For the text-containing cell, return its midpoint in (x, y) coordinate format. 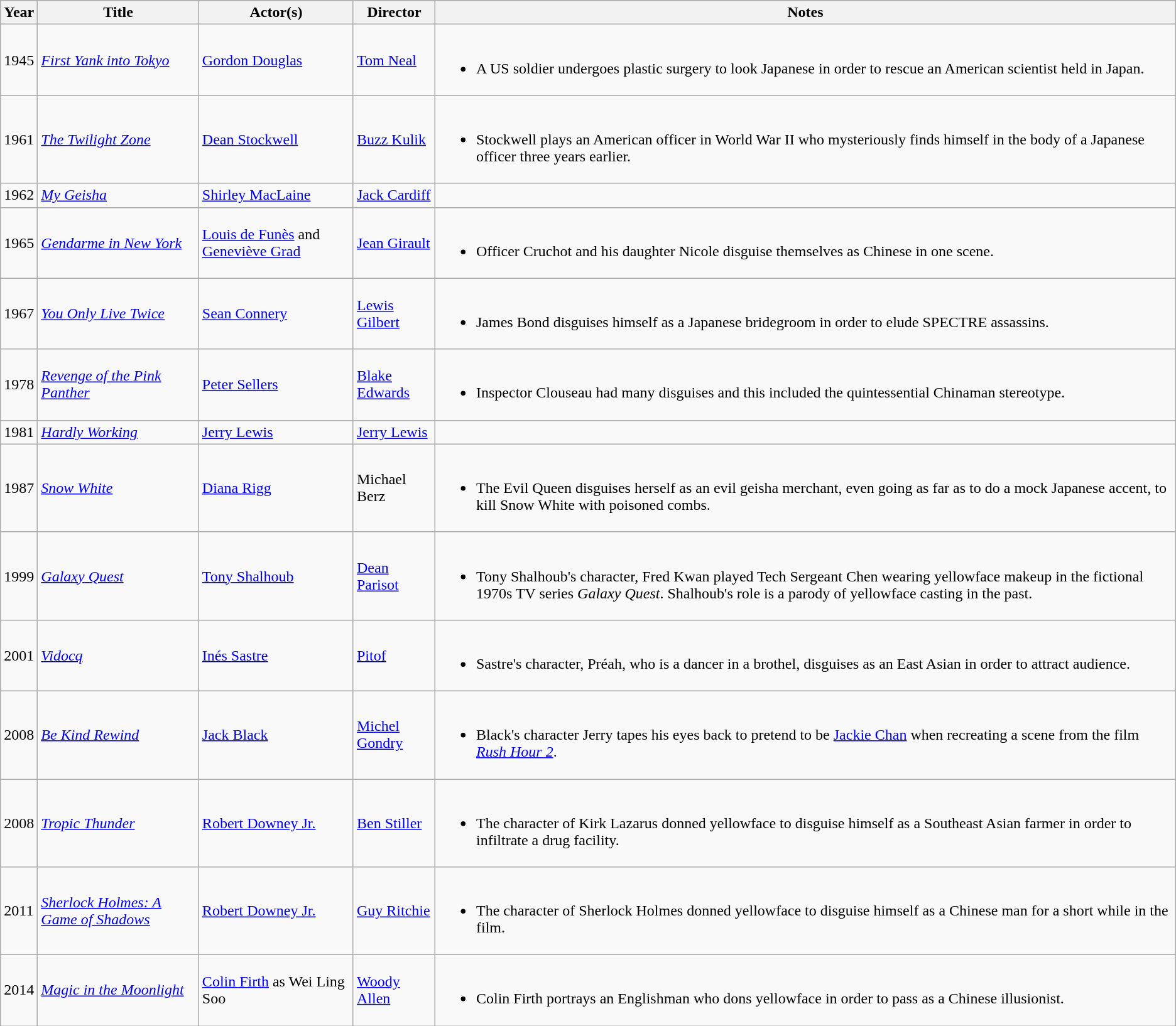
Inés Sastre (276, 656)
Director (394, 13)
Michael Berz (394, 488)
Diana Rigg (276, 488)
Woody Allen (394, 991)
Tropic Thunder (118, 823)
Blake Edwards (394, 384)
Dean Parisot (394, 576)
Peter Sellers (276, 384)
Shirley MacLaine (276, 195)
Buzz Kulik (394, 139)
James Bond disguises himself as a Japanese bridegroom in order to elude SPECTRE assassins. (805, 314)
Colin Firth portrays an Englishman who dons yellowface in order to pass as a Chinese illusionist. (805, 991)
Gendarme in New York (118, 242)
Guy Ritchie (394, 911)
Black's character Jerry tapes his eyes back to pretend to be Jackie Chan when recreating a scene from the film Rush Hour 2. (805, 735)
1962 (19, 195)
A US soldier undergoes plastic surgery to look Japanese in order to rescue an American scientist held in Japan. (805, 60)
1978 (19, 384)
The Twilight Zone (118, 139)
Vidocq (118, 656)
Notes (805, 13)
The character of Sherlock Holmes donned yellowface to disguise himself as a Chinese man for a short while in the film. (805, 911)
Pitof (394, 656)
Title (118, 13)
Hardly Working (118, 432)
1961 (19, 139)
Galaxy Quest (118, 576)
Stockwell plays an American officer in World War II who mysteriously finds himself in the body of a Japanese officer three years earlier. (805, 139)
Snow White (118, 488)
Tom Neal (394, 60)
Gordon Douglas (276, 60)
Revenge of the Pink Panther (118, 384)
2014 (19, 991)
Officer Cruchot and his daughter Nicole disguise themselves as Chinese in one scene. (805, 242)
Sherlock Holmes: A Game of Shadows (118, 911)
Sastre's character, Préah, who is a dancer in a brothel, disguises as an East Asian in order to attract audience. (805, 656)
1967 (19, 314)
1945 (19, 60)
Dean Stockwell (276, 139)
Jean Girault (394, 242)
Colin Firth as Wei Ling Soo (276, 991)
Lewis Gilbert (394, 314)
You Only Live Twice (118, 314)
Tony Shalhoub (276, 576)
1981 (19, 432)
My Geisha (118, 195)
Jack Black (276, 735)
Ben Stiller (394, 823)
Year (19, 13)
The character of Kirk Lazarus donned yellowface to disguise himself as a Southeast Asian farmer in order to infiltrate a drug facility. (805, 823)
2011 (19, 911)
2001 (19, 656)
1999 (19, 576)
Louis de Funès and Geneviève Grad (276, 242)
Sean Connery (276, 314)
First Yank into Tokyo (118, 60)
Michel Gondry (394, 735)
Inspector Clouseau had many disguises and this included the quintessential Chinaman stereotype. (805, 384)
Magic in the Moonlight (118, 991)
1987 (19, 488)
1965 (19, 242)
Actor(s) (276, 13)
Jack Cardiff (394, 195)
Be Kind Rewind (118, 735)
